Search for the cell housing the specified text and yield its [x, y] center coordinate. 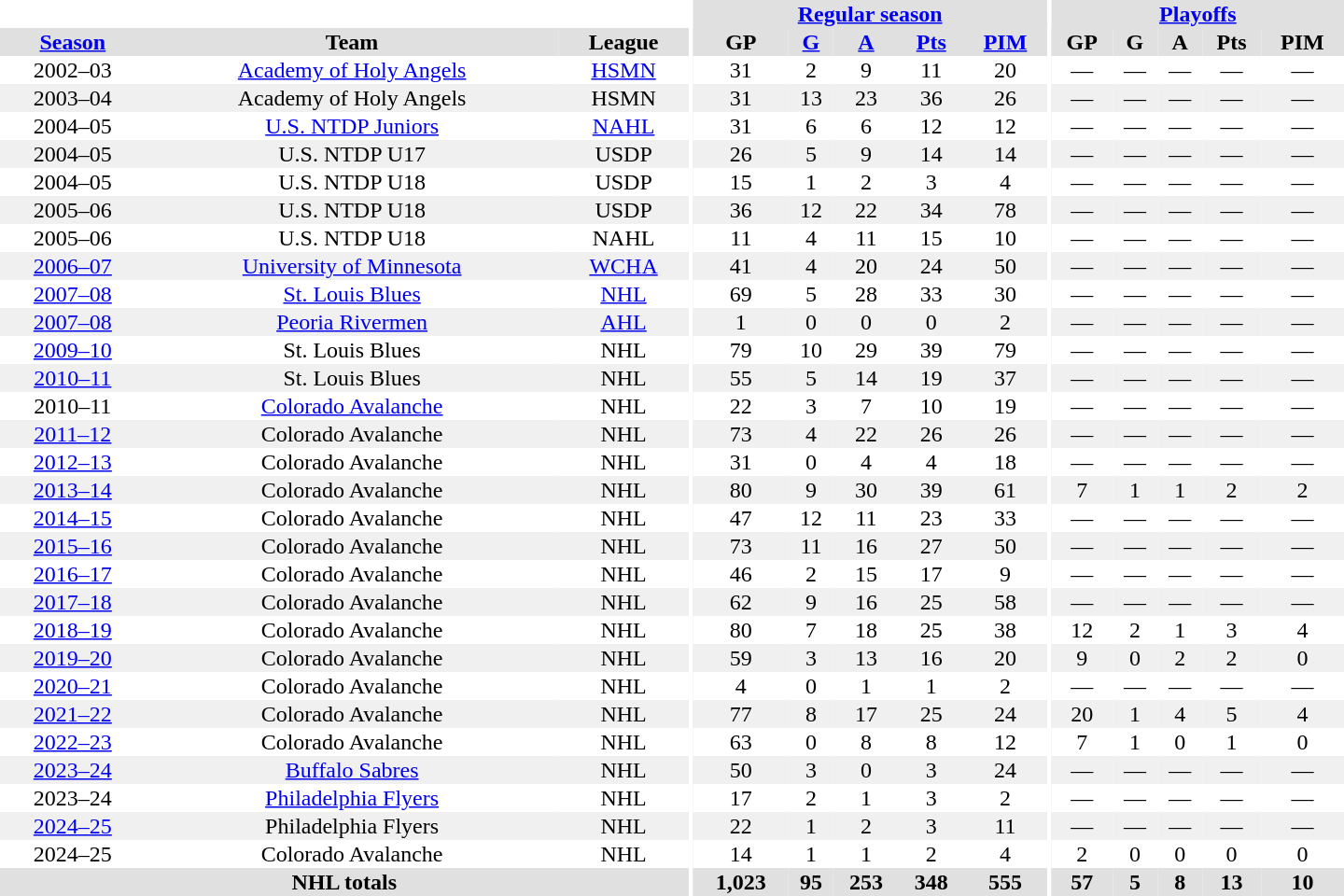
1,023 [741, 882]
2002–03 [73, 70]
46 [741, 574]
2014–15 [73, 518]
95 [811, 882]
29 [866, 350]
2018–19 [73, 630]
U.S. NTDP U17 [353, 154]
61 [1006, 490]
253 [866, 882]
47 [741, 518]
Buffalo Sabres [353, 770]
62 [741, 602]
69 [741, 294]
2009–10 [73, 350]
AHL [623, 322]
2022–23 [73, 742]
555 [1006, 882]
2012–13 [73, 462]
2015–16 [73, 546]
WCHA [623, 266]
League [623, 42]
2011–12 [73, 434]
28 [866, 294]
Peoria Rivermen [353, 322]
University of Minnesota [353, 266]
41 [741, 266]
34 [931, 210]
55 [741, 378]
2003–04 [73, 98]
Playoffs [1198, 14]
63 [741, 742]
2021–22 [73, 714]
Team [353, 42]
27 [931, 546]
Regular season [870, 14]
2020–21 [73, 686]
U.S. NTDP Juniors [353, 126]
2019–20 [73, 658]
2006–07 [73, 266]
348 [931, 882]
58 [1006, 602]
2017–18 [73, 602]
77 [741, 714]
Season [73, 42]
NHL totals [344, 882]
2013–14 [73, 490]
78 [1006, 210]
2016–17 [73, 574]
37 [1006, 378]
59 [741, 658]
38 [1006, 630]
57 [1083, 882]
